Scan for the cell matching the given text and deliver its (x, y) coordinate at center. 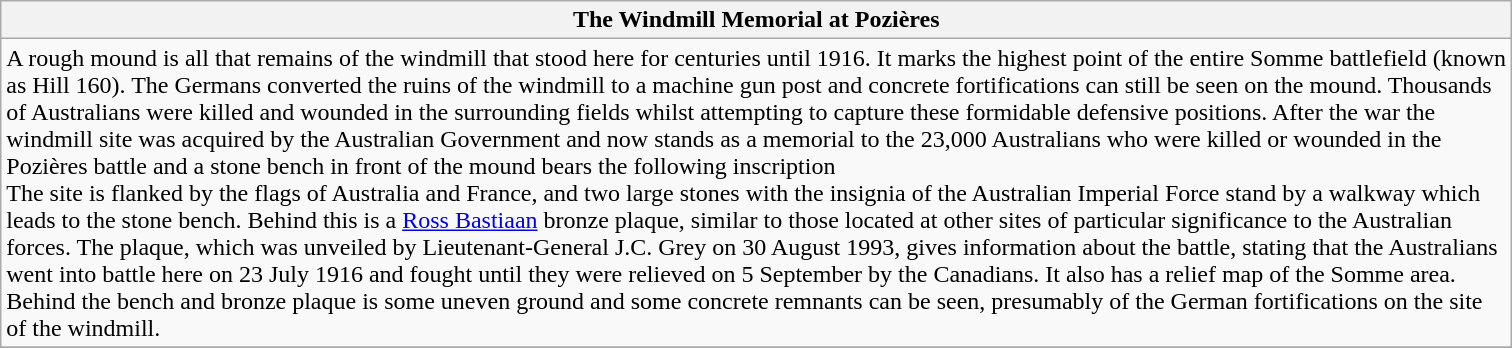
The Windmill Memorial at Pozières (756, 20)
